From the cell containing the given text, extract its center point as (x, y) coordinate. 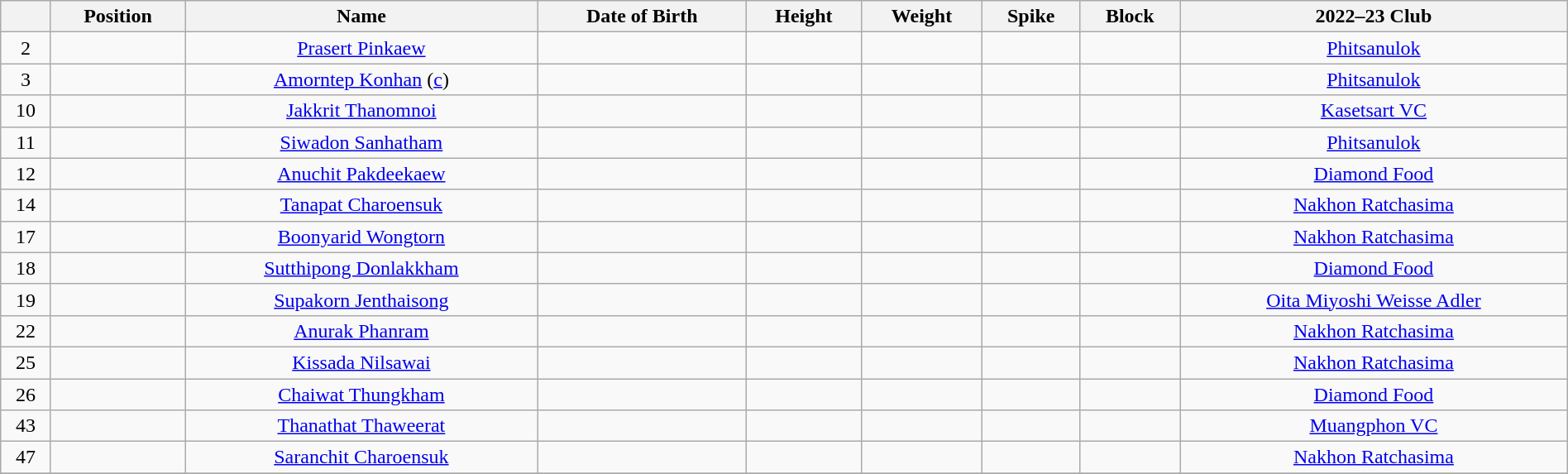
18 (26, 268)
10 (26, 111)
Name (361, 17)
Supakorn Jenthaisong (361, 299)
Date of Birth (642, 17)
Boonyarid Wongtorn (361, 237)
Height (804, 17)
11 (26, 142)
Weight (921, 17)
Tanapat Charoensuk (361, 205)
19 (26, 299)
Thanathat Thaweerat (361, 426)
26 (26, 395)
Siwadon Sanhatham (361, 142)
2022–23 Club (1374, 17)
Anurak Phanram (361, 331)
Sutthipong Donlakkham (361, 268)
Saranchit Charoensuk (361, 457)
Prasert Pinkaew (361, 48)
2 (26, 48)
Anuchit Pakdeekaew (361, 174)
Jakkrit Thanomnoi (361, 111)
17 (26, 237)
14 (26, 205)
Kasetsart VC (1374, 111)
Chaiwat Thungkham (361, 395)
Position (117, 17)
43 (26, 426)
Amorntep Konhan (c) (361, 79)
Block (1130, 17)
Muangphon VC (1374, 426)
12 (26, 174)
Kissada Nilsawai (361, 362)
25 (26, 362)
22 (26, 331)
3 (26, 79)
47 (26, 457)
Spike (1031, 17)
Oita Miyoshi Weisse Adler (1374, 299)
